Determine the (X, Y) coordinate at the center of the cell enclosing the given text.  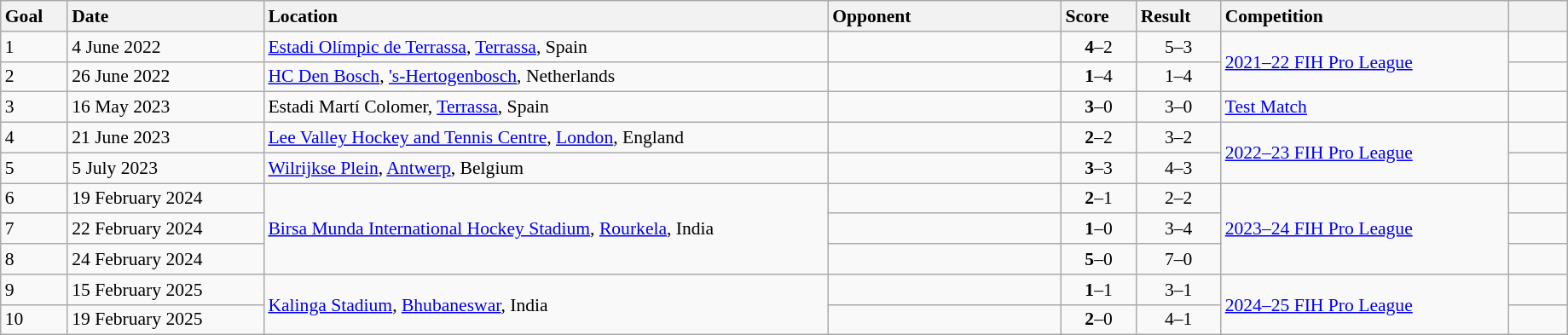
1–1 (1098, 290)
Birsa Munda International Hockey Stadium, Rourkela, India (546, 228)
2022–23 FIH Pro League (1365, 153)
5 July 2023 (165, 168)
Lee Valley Hockey and Tennis Centre, London, England (546, 138)
3–4 (1178, 229)
Goal (34, 16)
Date (165, 16)
24 February 2024 (165, 259)
2 (34, 77)
Location (546, 16)
21 June 2023 (165, 138)
2024–25 FIH Pro League (1365, 305)
5–0 (1098, 259)
7–0 (1178, 259)
2–1 (1098, 199)
Opponent (945, 16)
Score (1098, 16)
4 (34, 138)
19 February 2024 (165, 199)
8 (34, 259)
5 (34, 168)
4–3 (1178, 168)
3–3 (1098, 168)
3–2 (1178, 138)
Test Match (1365, 107)
Competition (1365, 16)
HC Den Bosch, 's-Hertogenbosch, Netherlands (546, 77)
2021–22 FIH Pro League (1365, 61)
6 (34, 199)
3 (34, 107)
10 (34, 320)
Kalinga Stadium, Bhubaneswar, India (546, 305)
Estadi Olímpic de Terrassa, Terrassa, Spain (546, 47)
9 (34, 290)
Wilrijkse Plein, Antwerp, Belgium (546, 168)
4 June 2022 (165, 47)
4–2 (1098, 47)
1 (34, 47)
2023–24 FIH Pro League (1365, 228)
1–0 (1098, 229)
2–0 (1098, 320)
22 February 2024 (165, 229)
5–3 (1178, 47)
Estadi Martí Colomer, Terrassa, Spain (546, 107)
15 February 2025 (165, 290)
19 February 2025 (165, 320)
3–1 (1178, 290)
7 (34, 229)
26 June 2022 (165, 77)
4–1 (1178, 320)
16 May 2023 (165, 107)
Result (1178, 16)
